Return [x, y] of the center of cell containing provided text 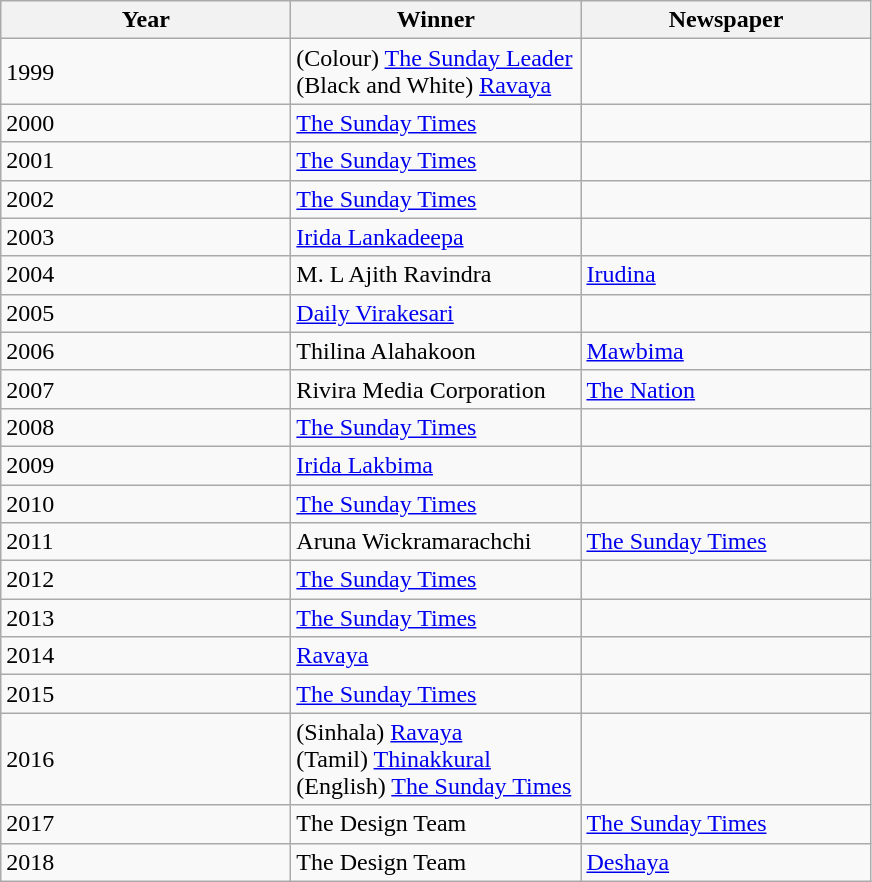
Deshaya [726, 862]
2012 [146, 580]
1999 [146, 72]
2001 [146, 161]
2003 [146, 237]
Year [146, 20]
Irudina [726, 275]
2016 [146, 759]
Ravaya [436, 656]
2017 [146, 824]
Winner [436, 20]
2011 [146, 542]
2009 [146, 465]
M. L Ajith Ravindra [436, 275]
Mawbima [726, 351]
2015 [146, 694]
2002 [146, 199]
2000 [146, 123]
Rivira Media Corporation [436, 389]
2010 [146, 503]
2008 [146, 427]
(Sinhala) Ravaya(Tamil) Thinakkural(English) The Sunday Times [436, 759]
Irida Lakbima [436, 465]
2014 [146, 656]
Irida Lankadeepa [436, 237]
2007 [146, 389]
2013 [146, 618]
Newspaper [726, 20]
2005 [146, 313]
2018 [146, 862]
Aruna Wickramarachchi [436, 542]
The Nation [726, 389]
(Colour) The Sunday Leader(Black and White) Ravaya [436, 72]
Thilina Alahakoon [436, 351]
Daily Virakesari [436, 313]
2004 [146, 275]
2006 [146, 351]
